Return the [X, Y] coordinate for the center point of the cell that contains the specified text.  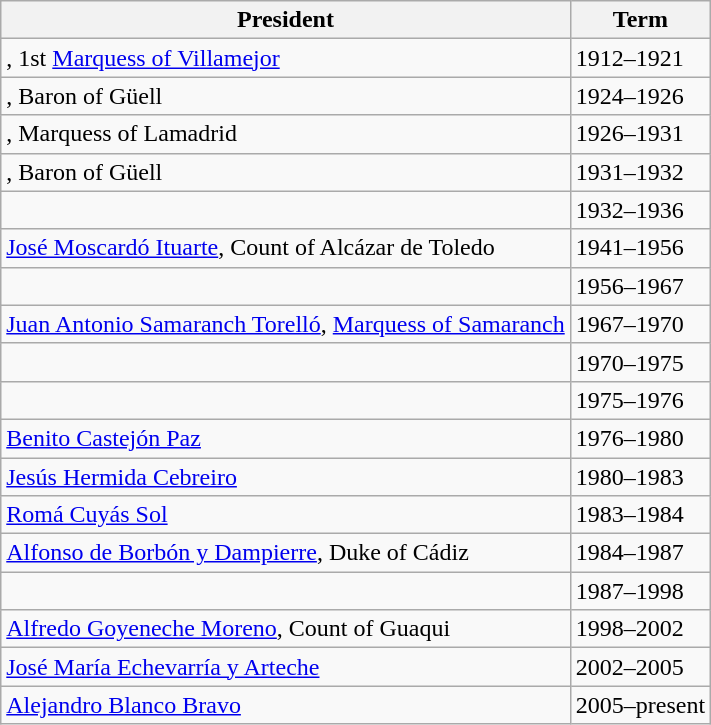
1932–1936 [640, 210]
1931–1932 [640, 172]
1975–1976 [640, 400]
1976–1980 [640, 438]
1970–1975 [640, 362]
2002–2005 [640, 667]
2005–present [640, 705]
1941–1956 [640, 248]
, 1st Marquess of Villamejor [286, 58]
, Marquess of Lamadrid [286, 134]
Jesús Hermida Cebreiro [286, 477]
Romá Cuyás Sol [286, 515]
1967–1970 [640, 324]
1983–1984 [640, 515]
1984–1987 [640, 553]
1926–1931 [640, 134]
Term [640, 20]
Juan Antonio Samaranch Torelló, Marquess of Samaranch [286, 324]
1924–1926 [640, 96]
1912–1921 [640, 58]
1980–1983 [640, 477]
Alfonso de Borbón y Dampierre, Duke of Cádiz [286, 553]
Alejandro Blanco Bravo [286, 705]
Alfredo Goyeneche Moreno, Count of Guaqui [286, 629]
1987–1998 [640, 591]
1956–1967 [640, 286]
José María Echevarría y Arteche [286, 667]
President [286, 20]
José Moscardó Ituarte, Count of Alcázar de Toledo [286, 248]
Benito Castejón Paz [286, 438]
1998–2002 [640, 629]
